From the cell containing the given text, extract its center point as [X, Y] coordinate. 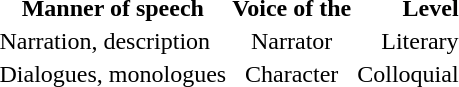
Narrator [292, 41]
